Detect which cell encompasses the target text, then output its [x, y] center coordinate. 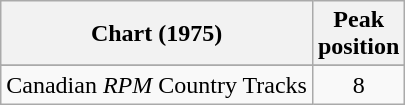
Canadian RPM Country Tracks [157, 85]
8 [358, 85]
Peakposition [358, 34]
Chart (1975) [157, 34]
